Find where the given text appears and provide that cell's center as [x, y] coordinate. 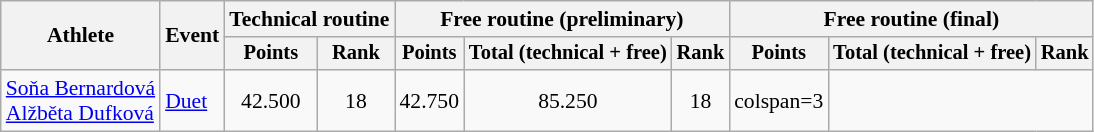
Duet [192, 100]
85.250 [568, 100]
42.750 [428, 100]
Event [192, 36]
42.500 [270, 100]
Athlete [80, 36]
Free routine (final) [911, 19]
Soňa BernardováAlžběta Dufková [80, 100]
Technical routine [309, 19]
Free routine (preliminary) [562, 19]
colspan=3 [778, 100]
